For the text-containing cell, return its midpoint in (X, Y) coordinate format. 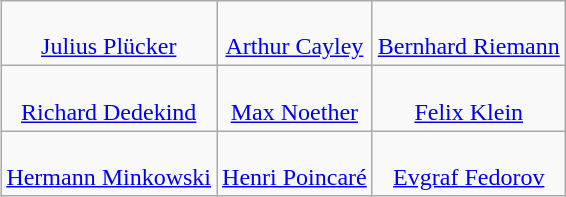
Max Noether (295, 98)
Henri Poincaré (295, 164)
Julius Plücker (109, 34)
Hermann Minkowski (109, 164)
Evgraf Fedorov (468, 164)
Richard Dedekind (109, 98)
Arthur Cayley (295, 34)
Felix Klein (468, 98)
Bernhard Riemann (468, 34)
